Identify which cell holds the provided text, then report its [X, Y] central coordinate. 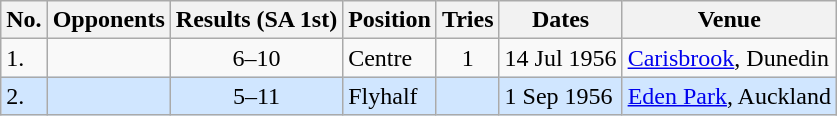
Opponents [108, 20]
6–10 [256, 58]
Eden Park, Auckland [729, 96]
1. [24, 58]
Dates [560, 20]
Centre [390, 58]
No. [24, 20]
Tries [468, 20]
Venue [729, 20]
1 [468, 58]
Position [390, 20]
1 Sep 1956 [560, 96]
Results (SA 1st) [256, 20]
14 Jul 1956 [560, 58]
Flyhalf [390, 96]
5–11 [256, 96]
Carisbrook, Dunedin [729, 58]
2. [24, 96]
